Pinpoint the cell where the given text exists, returning its (X, Y) midpoint coordinate. 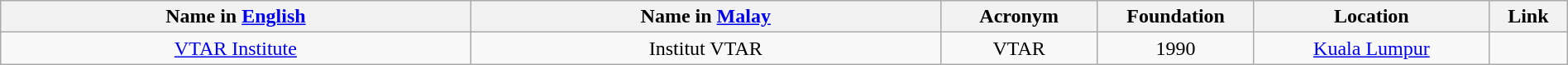
Link (1528, 17)
Acronym (1019, 17)
Foundation (1176, 17)
Name in Malay (705, 17)
Location (1371, 17)
1990 (1176, 48)
Name in English (236, 17)
VTAR (1019, 48)
VTAR Institute (236, 48)
Institut VTAR (705, 48)
Kuala Lumpur (1371, 48)
